Detect which cell encompasses the target text, then output its [x, y] center coordinate. 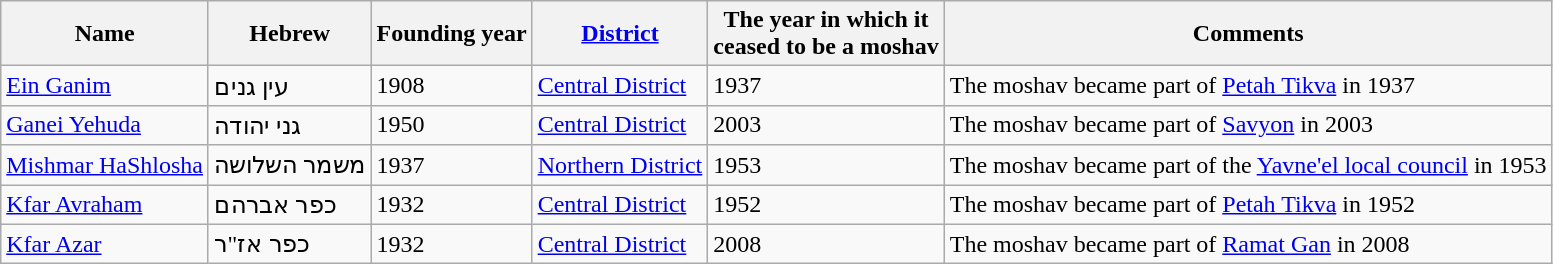
District [620, 34]
2008 [826, 244]
Founding year [452, 34]
Kfar Azar [105, 244]
The moshav became part of Savyon in 2003 [1248, 125]
Northern District [620, 165]
Comments [1248, 34]
משמר השלושה [290, 165]
The moshav became part of Petah Tikva in 1952 [1248, 204]
The moshav became part of the Yavne'el local council in 1953 [1248, 165]
Mishmar HaShlosha [105, 165]
The moshav became part of Ramat Gan in 2008 [1248, 244]
כפר אברהם [290, 204]
Ganei Yehuda [105, 125]
1953 [826, 165]
Hebrew [290, 34]
The moshav became part of Petah Tikva in 1937 [1248, 86]
גני יהודה [290, 125]
1908 [452, 86]
Ein Ganim [105, 86]
1952 [826, 204]
Kfar Avraham [105, 204]
עין גנים [290, 86]
כפר אז"ר [290, 244]
1950 [452, 125]
Name [105, 34]
The year in which itceased to be a moshav [826, 34]
2003 [826, 125]
